For the text-containing cell, return its midpoint in (X, Y) coordinate format. 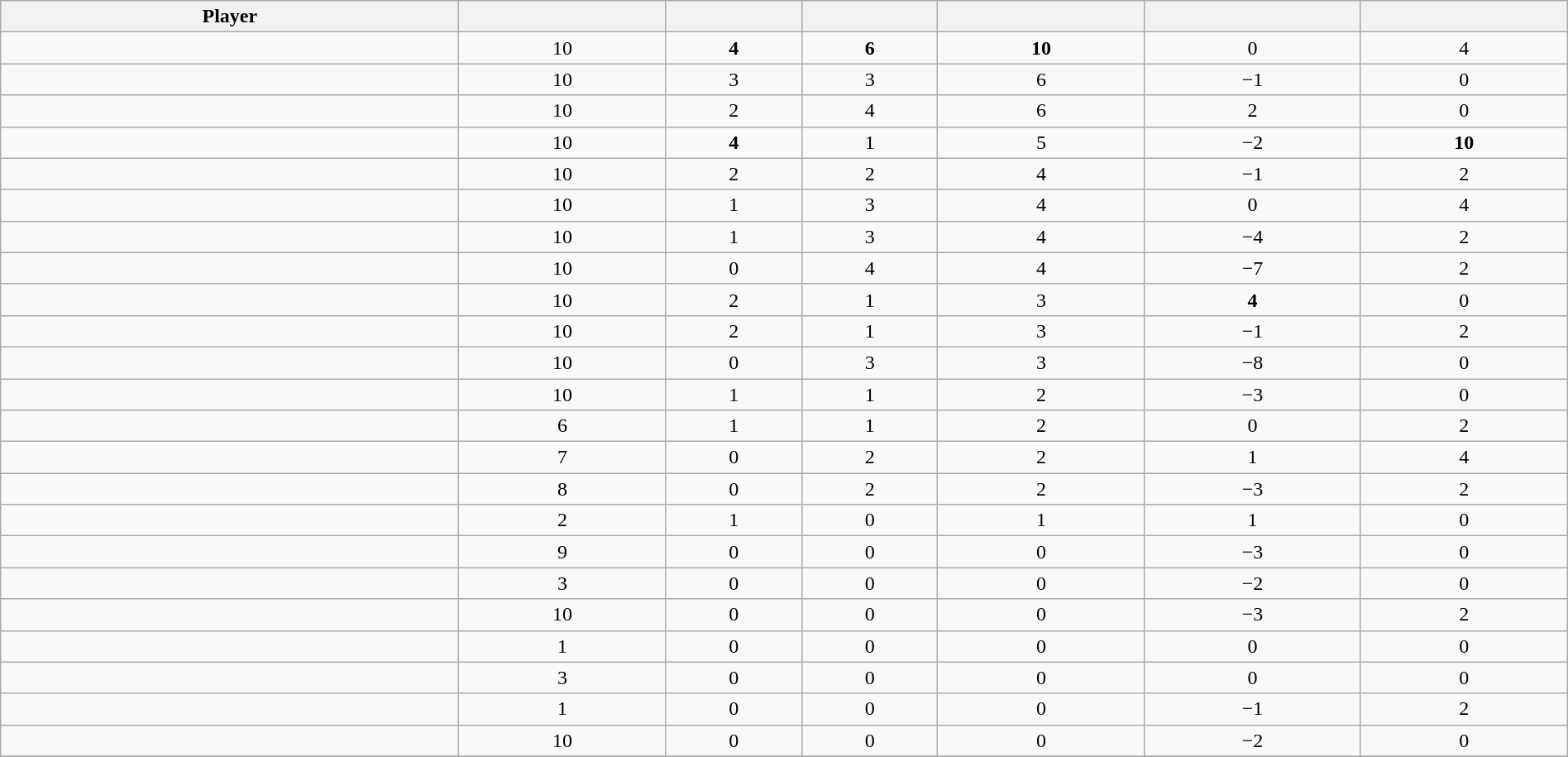
Player (230, 17)
5 (1041, 142)
9 (562, 552)
−4 (1252, 237)
8 (562, 489)
−8 (1252, 362)
7 (562, 458)
−7 (1252, 268)
